Locate the cell with the specified text and output its [X, Y] center coordinate. 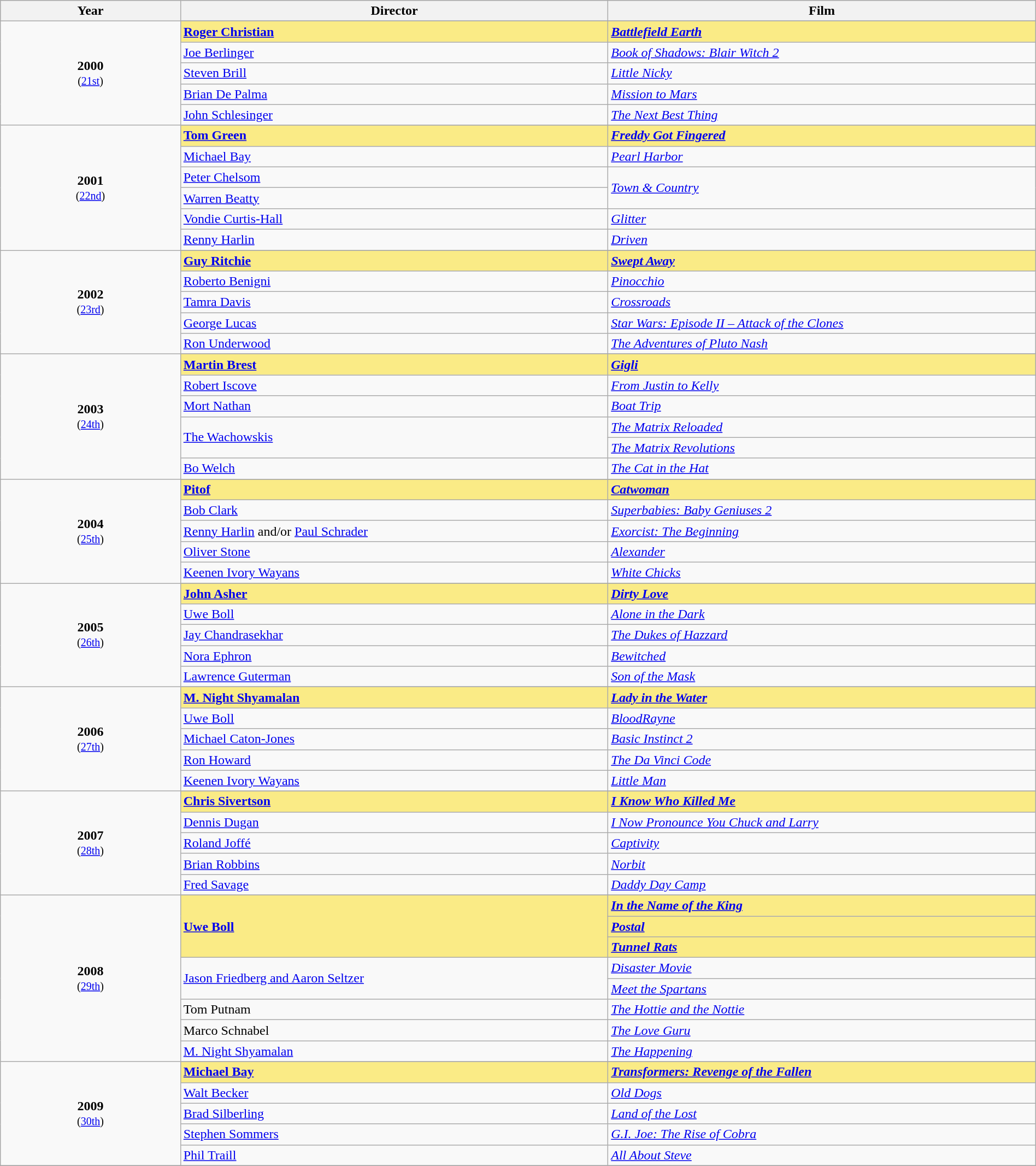
Ron Howard [395, 760]
The Matrix Reloaded [822, 427]
Driven [822, 239]
Lawrence Guterman [395, 677]
Alone in the Dark [822, 614]
Oliver Stone [395, 552]
Guy Ritchie [395, 261]
Little Nicky [822, 73]
Gigli [822, 365]
Fred Savage [395, 884]
From Justin to Kelly [822, 385]
Martin Brest [395, 365]
The Happening [822, 1051]
Warren Beatty [395, 198]
2007(28th) [91, 843]
Roland Joffé [395, 843]
Land of the Lost [822, 1114]
Peter Chelsom [395, 177]
Renny Harlin [395, 239]
Crossroads [822, 302]
Brad Silberling [395, 1114]
Bo Welch [395, 468]
Transformers: Revenge of the Fallen [822, 1072]
Phil Traill [395, 1155]
Star Wars: Episode II – Attack of the Clones [822, 323]
Roger Christian [395, 32]
Mort Nathan [395, 406]
2003(24th) [91, 417]
John Schlesinger [395, 115]
Battlefield Earth [822, 32]
Roberto Benigni [395, 282]
Director [395, 11]
Old Dogs [822, 1093]
Dirty Love [822, 593]
The Hottie and the Nottie [822, 1010]
Mission to Mars [822, 94]
Jay Chandrasekhar [395, 635]
Son of the Mask [822, 677]
Basic Instinct 2 [822, 739]
Captivity [822, 843]
Nora Ephron [395, 656]
Ron Underwood [395, 344]
Stephen Sommers [395, 1134]
Lady in the Water [822, 698]
Bob Clark [395, 510]
Film [822, 11]
Michael Caton-Jones [395, 739]
Meet the Spartans [822, 989]
Steven Brill [395, 73]
Postal [822, 927]
The Matrix Revolutions [822, 448]
George Lucas [395, 323]
Alexander [822, 552]
Pitof [395, 489]
Daddy Day Camp [822, 884]
Bewitched [822, 656]
The Love Guru [822, 1030]
Swept Away [822, 261]
2002(23rd) [91, 302]
Town & Country [822, 188]
2005(26th) [91, 635]
I Know Who Killed Me [822, 801]
The Cat in the Hat [822, 468]
2006(27th) [91, 739]
Robert Iscove [395, 385]
G.I. Joe: The Rise of Cobra [822, 1134]
Jason Friedberg and Aaron Seltzer [395, 978]
In the Name of the King [822, 905]
White Chicks [822, 572]
Disaster Movie [822, 968]
All About Steve [822, 1155]
Tamra Davis [395, 302]
Joe Berlinger [395, 52]
2009(30th) [91, 1114]
Renny Harlin and/or Paul Schrader [395, 531]
Glitter [822, 219]
Chris Sivertson [395, 801]
2000(21st) [91, 73]
Brian De Palma [395, 94]
Year [91, 11]
Vondie Curtis-Hall [395, 219]
Tom Putnam [395, 1010]
Walt Becker [395, 1093]
Tom Green [395, 136]
Pearl Harbor [822, 156]
Boat Trip [822, 406]
2004(25th) [91, 531]
I Now Pronounce You Chuck and Larry [822, 822]
Dennis Dugan [395, 822]
The Wachowskis [395, 437]
Norbit [822, 864]
Brian Robbins [395, 864]
Freddy Got Fingered [822, 136]
Tunnel Rats [822, 947]
Little Man [822, 781]
Catwoman [822, 489]
The Next Best Thing [822, 115]
John Asher [395, 593]
The Dukes of Hazzard [822, 635]
The Adventures of Pluto Nash [822, 344]
Superbabies: Baby Geniuses 2 [822, 510]
Marco Schnabel [395, 1030]
2001(22nd) [91, 188]
Pinocchio [822, 282]
2008(29th) [91, 978]
The Da Vinci Code [822, 760]
Book of Shadows: Blair Witch 2 [822, 52]
BloodRayne [822, 718]
Exorcist: The Beginning [822, 531]
